Scan for the cell matching the given text and deliver its [x, y] coordinate at center. 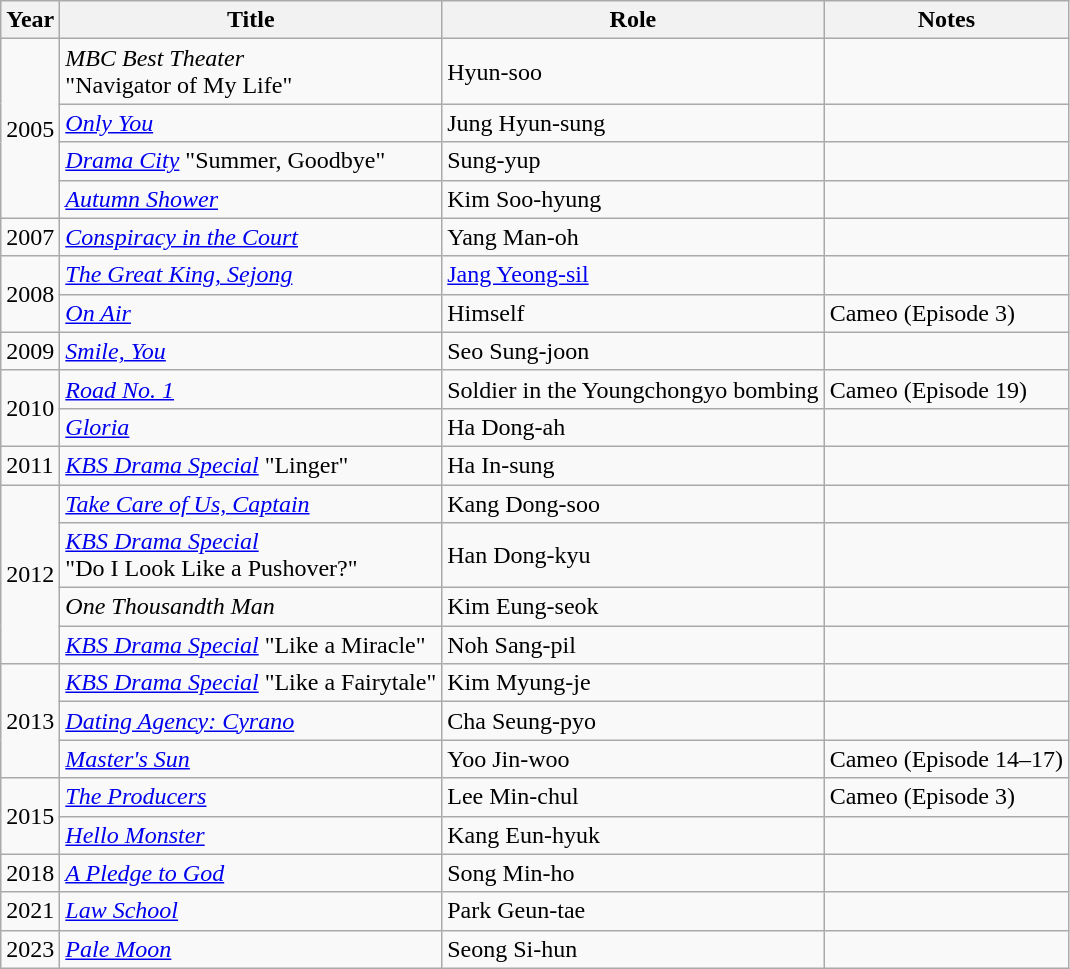
2021 [30, 911]
Himself [633, 313]
2008 [30, 294]
Kim Soo-hyung [633, 199]
MBC Best Theater "Navigator of My Life" [251, 72]
Sung-yup [633, 161]
Jang Yeong-sil [633, 275]
Smile, You [251, 351]
2013 [30, 721]
2009 [30, 351]
Dating Agency: Cyrano [251, 721]
Kim Eung-seok [633, 607]
Conspiracy in the Court [251, 237]
2005 [30, 128]
Notes [946, 20]
The Producers [251, 797]
Hello Monster [251, 835]
Drama City "Summer, Goodbye" [251, 161]
Noh Sang-pil [633, 645]
Cha Seung-pyo [633, 721]
Ha In-sung [633, 465]
Ha Dong-ah [633, 427]
2011 [30, 465]
KBS Drama Special "Like a Fairytale" [251, 683]
Lee Min-chul [633, 797]
Yang Man-oh [633, 237]
Only You [251, 123]
Cameo (Episode 19) [946, 389]
Seong Si-hun [633, 949]
2012 [30, 574]
Kang Dong-soo [633, 503]
The Great King, Sejong [251, 275]
Kang Eun-hyuk [633, 835]
2010 [30, 408]
On Air [251, 313]
One Thousandth Man [251, 607]
Park Geun-tae [633, 911]
2007 [30, 237]
Kim Myung-je [633, 683]
Cameo (Episode 14–17) [946, 759]
Pale Moon [251, 949]
2023 [30, 949]
Seo Sung-joon [633, 351]
A Pledge to God [251, 873]
Gloria [251, 427]
Take Care of Us, Captain [251, 503]
Soldier in the Youngchongyo bombing [633, 389]
2015 [30, 816]
KBS Drama Special "Like a Miracle" [251, 645]
Law School [251, 911]
Role [633, 20]
Master's Sun [251, 759]
Han Dong-kyu [633, 556]
Autumn Shower [251, 199]
KBS Drama Special "Do I Look Like a Pushover?" [251, 556]
Year [30, 20]
2018 [30, 873]
Hyun-soo [633, 72]
Road No. 1 [251, 389]
Jung Hyun-sung [633, 123]
KBS Drama Special "Linger" [251, 465]
Yoo Jin-woo [633, 759]
Song Min-ho [633, 873]
Title [251, 20]
